Extract the (x, y) coordinate from the center of the cell holding the provided text.  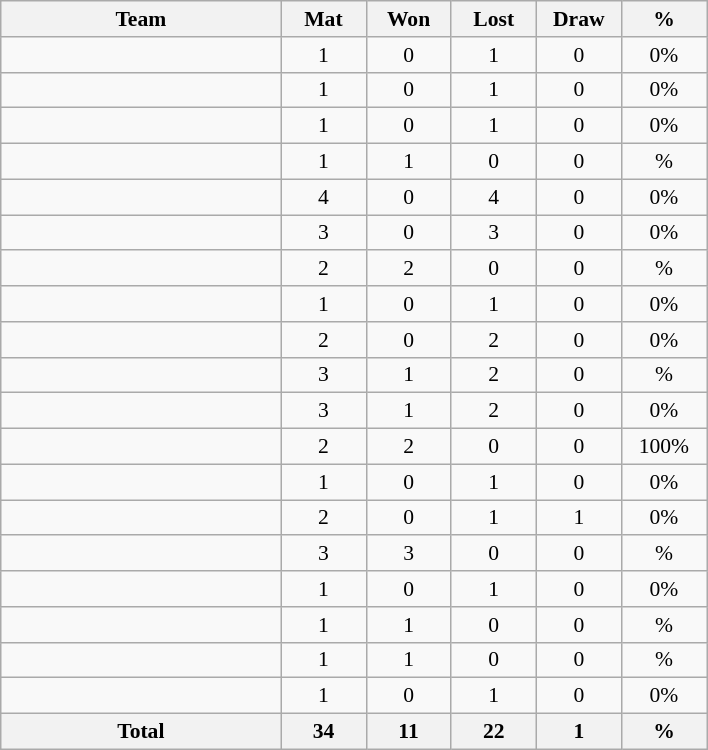
22 (494, 732)
100% (664, 447)
Total (141, 732)
Team (141, 19)
34 (324, 732)
11 (408, 732)
Lost (494, 19)
Won (408, 19)
Draw (578, 19)
Mat (324, 19)
